Scan for the cell matching the given text and deliver its (X, Y) coordinate at center. 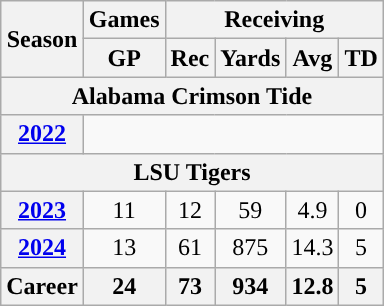
Yards (250, 58)
2022 (42, 134)
61 (190, 248)
13 (124, 248)
LSU Tigers (192, 172)
875 (250, 248)
73 (190, 286)
14.3 (312, 248)
Rec (190, 58)
Season (42, 39)
59 (250, 210)
Receiving (274, 20)
12 (190, 210)
2023 (42, 210)
Career (42, 286)
12.8 (312, 286)
0 (361, 210)
11 (124, 210)
Games (124, 20)
GP (124, 58)
TD (361, 58)
24 (124, 286)
Alabama Crimson Tide (192, 96)
934 (250, 286)
4.9 (312, 210)
2024 (42, 248)
Avg (312, 58)
